Return the (x, y) coordinate for the center point of the cell that contains the specified text.  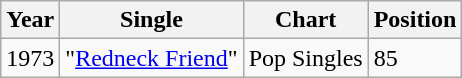
85 (415, 58)
Year (30, 20)
"Redneck Friend" (152, 58)
Pop Singles (306, 58)
Single (152, 20)
1973 (30, 58)
Chart (306, 20)
Position (415, 20)
